From the cell containing the given text, extract its center point as (x, y) coordinate. 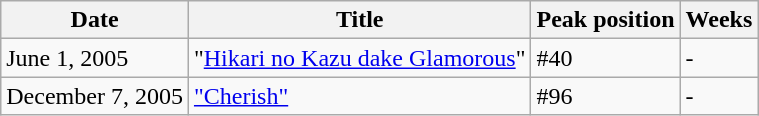
December 7, 2005 (95, 96)
"Hikari no Kazu dake Glamorous" (360, 58)
Date (95, 20)
Weeks (719, 20)
June 1, 2005 (95, 58)
"Cherish" (360, 96)
Peak position (606, 20)
Title (360, 20)
#96 (606, 96)
#40 (606, 58)
